Detect which cell encompasses the target text, then output its [x, y] center coordinate. 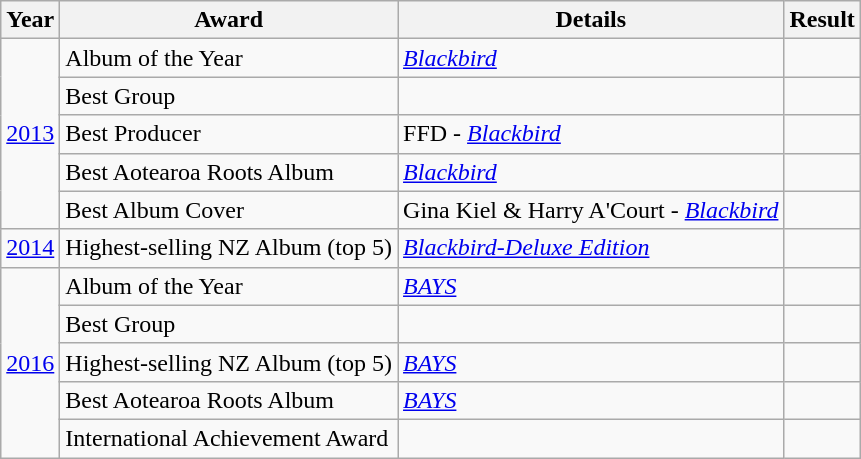
Best Album Cover [229, 210]
Year [30, 20]
2014 [30, 248]
International Achievement Award [229, 438]
Blackbird-Deluxe Edition [591, 248]
Award [229, 20]
Gina Kiel & Harry A'Court - Blackbird [591, 210]
2016 [30, 362]
Details [591, 20]
Result [822, 20]
2013 [30, 134]
Best Producer [229, 134]
FFD - Blackbird [591, 134]
